Capture the cell that displays the provided text and extract its [X, Y] central coordinate. 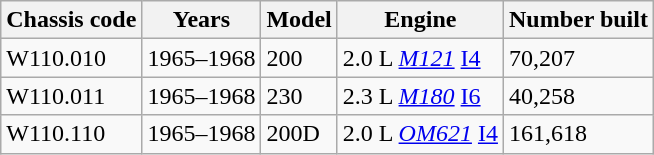
200 [299, 58]
Chassis code [72, 20]
W110.011 [72, 96]
2.0 L OM621 I4 [420, 134]
161,618 [578, 134]
Engine [420, 20]
Model [299, 20]
2.3 L M180 I6 [420, 96]
W110.110 [72, 134]
70,207 [578, 58]
W110.010 [72, 58]
40,258 [578, 96]
200D [299, 134]
Years [202, 20]
2.0 L M121 I4 [420, 58]
230 [299, 96]
Number built [578, 20]
